Return the [x, y] coordinate for the center point of the cell that contains the specified text.  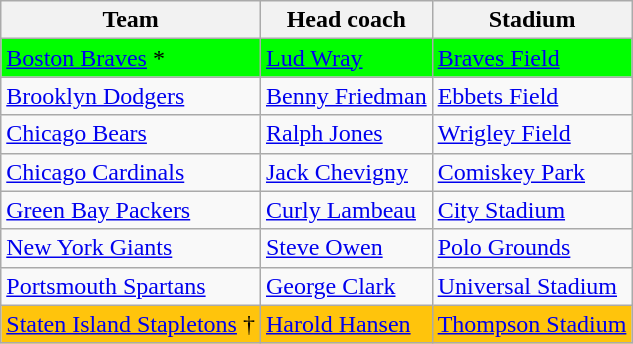
Head coach [346, 20]
Thompson Stadium [532, 324]
Comiskey Park [532, 172]
George Clark [346, 286]
Brooklyn Dodgers [131, 96]
New York Giants [131, 248]
Benny Friedman [346, 96]
Green Bay Packers [131, 210]
Team [131, 20]
Stadium [532, 20]
Staten Island Stapletons † [131, 324]
Curly Lambeau [346, 210]
Harold Hansen [346, 324]
Chicago Bears [131, 134]
Portsmouth Spartans [131, 286]
Jack Chevigny [346, 172]
Ralph Jones [346, 134]
Wrigley Field [532, 134]
Universal Stadium [532, 286]
Braves Field [532, 58]
Ebbets Field [532, 96]
Chicago Cardinals [131, 172]
Steve Owen [346, 248]
City Stadium [532, 210]
Boston Braves * [131, 58]
Lud Wray [346, 58]
Polo Grounds [532, 248]
